For the text-containing cell, return its midpoint in [x, y] coordinate format. 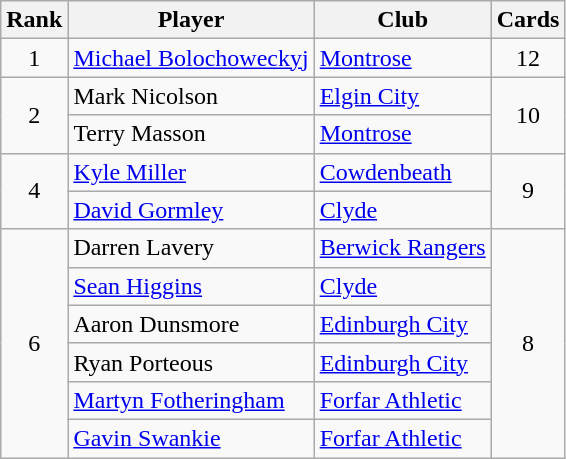
6 [34, 343]
10 [528, 115]
Cards [528, 20]
Sean Higgins [191, 286]
Mark Nicolson [191, 96]
Martyn Fotheringham [191, 400]
1 [34, 58]
Darren Lavery [191, 248]
9 [528, 191]
Elgin City [402, 96]
Berwick Rangers [402, 248]
Cowdenbeath [402, 172]
2 [34, 115]
Gavin Swankie [191, 438]
Rank [34, 20]
Aaron Dunsmore [191, 324]
Club [402, 20]
David Gormley [191, 210]
Terry Masson [191, 134]
4 [34, 191]
Ryan Porteous [191, 362]
Player [191, 20]
8 [528, 343]
12 [528, 58]
Michael Bolochoweckyj [191, 58]
Kyle Miller [191, 172]
